Return [X, Y] of the center of cell containing provided text 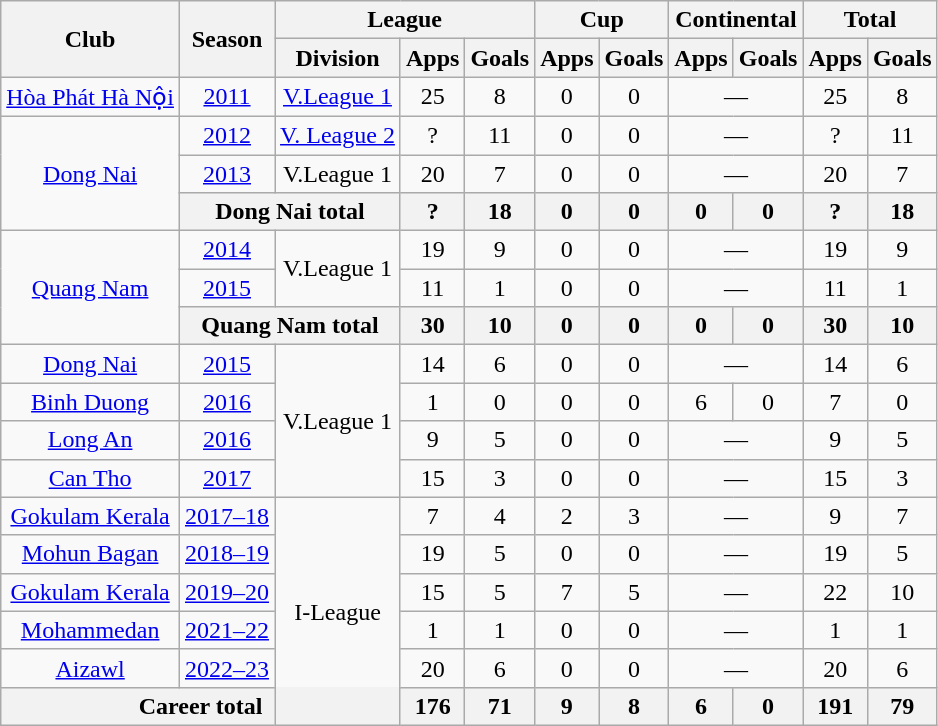
2011 [226, 97]
Hòa Phát Hà Nội [90, 97]
Mohammedan [90, 630]
22 [835, 592]
Quang Nam total [290, 326]
I-League [338, 611]
League [405, 20]
2019–20 [226, 592]
Division [338, 58]
Dong Nai total [290, 212]
Total [870, 20]
Cup [602, 20]
2 [567, 516]
2017 [226, 478]
Binh Duong [90, 402]
Club [90, 39]
71 [500, 706]
4 [500, 516]
Mohun Bagan [90, 554]
2018–19 [226, 554]
Can Tho [90, 478]
Continental [736, 20]
Long An [90, 440]
Season [226, 39]
Career total [201, 706]
191 [835, 706]
2017–18 [226, 516]
2013 [226, 173]
2022–23 [226, 668]
2014 [226, 250]
2012 [226, 135]
2021–22 [226, 630]
79 [902, 706]
Quang Nam [90, 288]
V. League 2 [338, 135]
176 [432, 706]
Aizawl [90, 668]
